Return [x, y] of the center of cell containing provided text 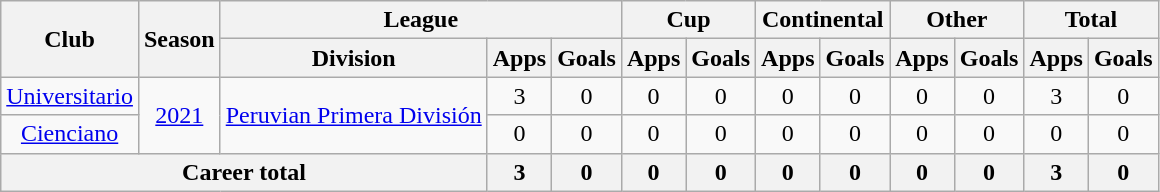
Cup [688, 20]
Total [1091, 20]
League [420, 20]
Universitario [70, 96]
Other [957, 20]
Cienciano [70, 134]
Division [354, 58]
Peruvian Primera División [354, 115]
Career total [244, 172]
Season [179, 39]
2021 [179, 115]
Club [70, 39]
Continental [823, 20]
